Determine the [x, y] coordinate at the center of the cell enclosing the given text.  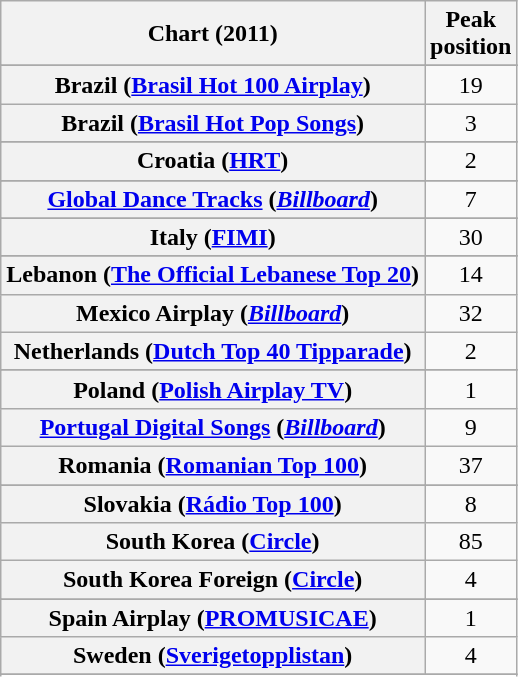
32 [471, 313]
14 [471, 275]
85 [471, 542]
Chart (2011) [213, 34]
3 [471, 123]
8 [471, 503]
Italy (FIMI) [213, 237]
19 [471, 85]
Brazil (Brasil Hot Pop Songs) [213, 123]
Global Dance Tracks (Billboard) [213, 199]
Netherlands (Dutch Top 40 Tipparade) [213, 351]
South Korea (Circle) [213, 542]
South Korea Foreign (Circle) [213, 580]
9 [471, 427]
7 [471, 199]
Croatia (HRT) [213, 161]
Slovakia (Rádio Top 100) [213, 503]
Sweden (Sverigetopplistan) [213, 656]
Lebanon (The Official Lebanese Top 20) [213, 275]
30 [471, 237]
Spain Airplay (PROMUSICAE) [213, 618]
Portugal Digital Songs (Billboard) [213, 427]
Mexico Airplay (Billboard) [213, 313]
Romania (Romanian Top 100) [213, 465]
Brazil (Brasil Hot 100 Airplay) [213, 85]
37 [471, 465]
Poland (Polish Airplay TV) [213, 389]
Peakposition [471, 34]
